Find where the given text appears and provide that cell's center as [X, Y] coordinate. 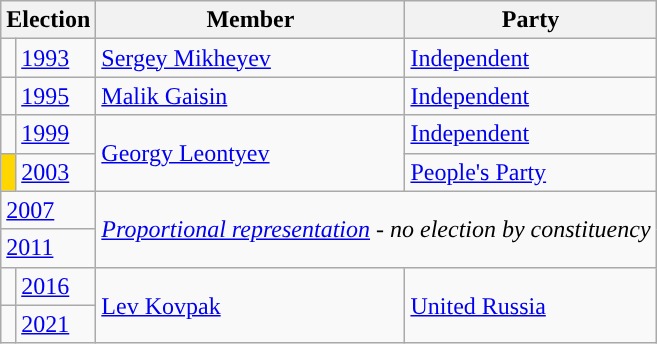
Party [530, 20]
1999 [56, 134]
1993 [56, 58]
2007 [48, 210]
2011 [48, 248]
2021 [56, 324]
2016 [56, 286]
United Russia [530, 305]
Member [250, 20]
Election [48, 20]
People's Party [530, 172]
Malik Gaisin [250, 96]
Lev Kovpak [250, 305]
1995 [56, 96]
Georgy Leontyev [250, 153]
Sergey Mikheyev [250, 58]
2003 [56, 172]
Proportional representation - no election by constituency [376, 229]
